Output the (x, y) coordinate of the center of the cell containing the given text.  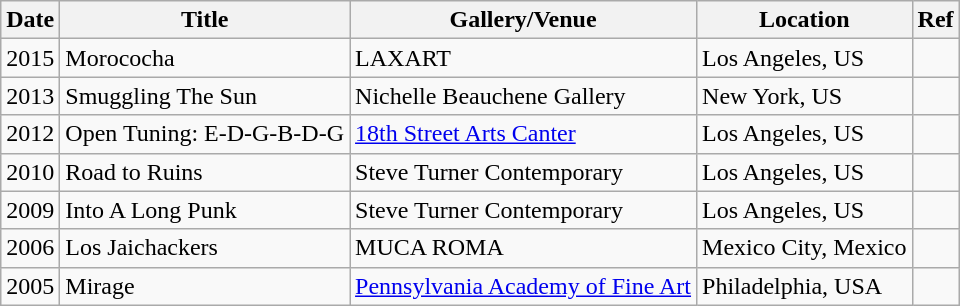
Nichelle Beauchene Gallery (524, 96)
Road to Ruins (205, 172)
2009 (30, 210)
LAXART (524, 58)
2005 (30, 286)
Date (30, 20)
Title (205, 20)
Gallery/Venue (524, 20)
Mexico City, Mexico (804, 248)
Morococha (205, 58)
2012 (30, 134)
2013 (30, 96)
Smuggling The Sun (205, 96)
Philadelphia, USA (804, 286)
Los Jaichackers (205, 248)
Mirage (205, 286)
Into A Long Punk (205, 210)
Location (804, 20)
New York, US (804, 96)
2010 (30, 172)
2015 (30, 58)
MUCA ROMA (524, 248)
2006 (30, 248)
Ref (936, 20)
Pennsylvania Academy of Fine Art (524, 286)
Open Tuning: E-D-G-B-D-G (205, 134)
18th Street Arts Canter (524, 134)
